Determine the [x, y] coordinate at the center of the cell enclosing the given text.  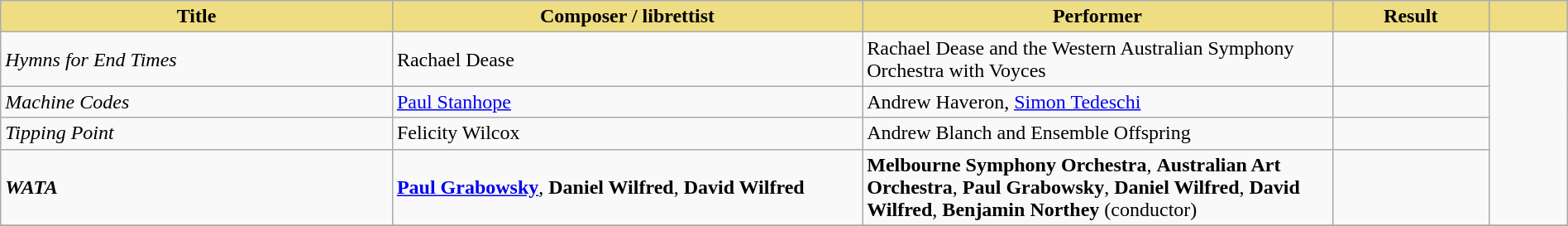
Melbourne Symphony Orchestra, Australian Art Orchestra, Paul Grabowsky, Daniel Wilfred, David Wilfred, Benjamin Northey (conductor) [1097, 187]
Paul Stanhope [627, 102]
Paul Grabowsky, Daniel Wilfred, David Wilfred [627, 187]
WATA [197, 187]
Hymns for End Times [197, 60]
Andrew Blanch and Ensemble Offspring [1097, 133]
Composer / librettist [627, 17]
Andrew Haveron, Simon Tedeschi [1097, 102]
Felicity Wilcox [627, 133]
Rachael Dease and the Western Australian Symphony Orchestra with Voyces [1097, 60]
Performer [1097, 17]
Title [197, 17]
Machine Codes [197, 102]
Rachael Dease [627, 60]
Tipping Point [197, 133]
Result [1411, 17]
